Identify which cell holds the provided text, then report its [X, Y] central coordinate. 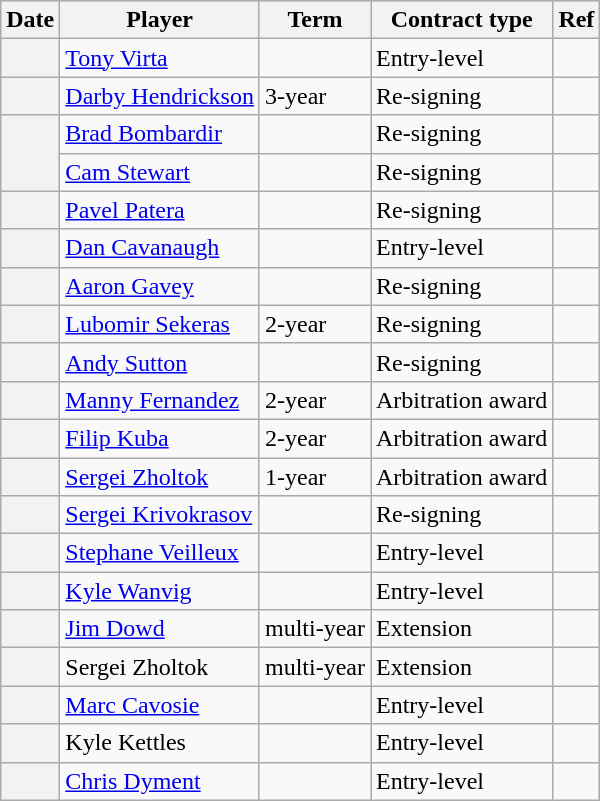
Aaron Gavey [160, 286]
Manny Fernandez [160, 400]
Date [30, 20]
Stephane Veilleux [160, 553]
Andy Sutton [160, 362]
Kyle Kettles [160, 743]
Lubomir Sekeras [160, 324]
Player [160, 20]
Dan Cavanaugh [160, 248]
Darby Hendrickson [160, 96]
Pavel Patera [160, 210]
Term [314, 20]
Marc Cavosie [160, 705]
Cam Stewart [160, 172]
Filip Kuba [160, 438]
Brad Bombardir [160, 134]
Kyle Wanvig [160, 591]
Sergei Krivokrasov [160, 515]
Jim Dowd [160, 629]
Tony Virta [160, 58]
Contract type [461, 20]
1-year [314, 477]
3-year [314, 96]
Chris Dyment [160, 781]
Ref [576, 20]
